Provide the (X, Y) coordinate of the cell's center where the given text is located.  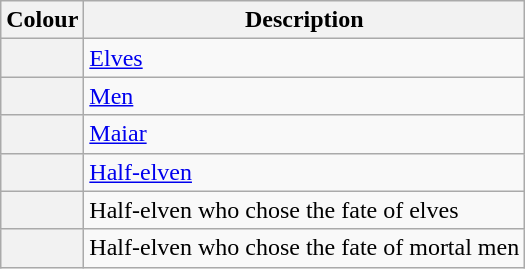
Men (304, 96)
Colour (42, 20)
Half-elven who chose the fate of mortal men (304, 248)
Maiar (304, 134)
Half-elven who chose the fate of elves (304, 210)
Half-elven (304, 172)
Elves (304, 58)
Description (304, 20)
